Extract the [X, Y] coordinate from the center of the cell holding the provided text.  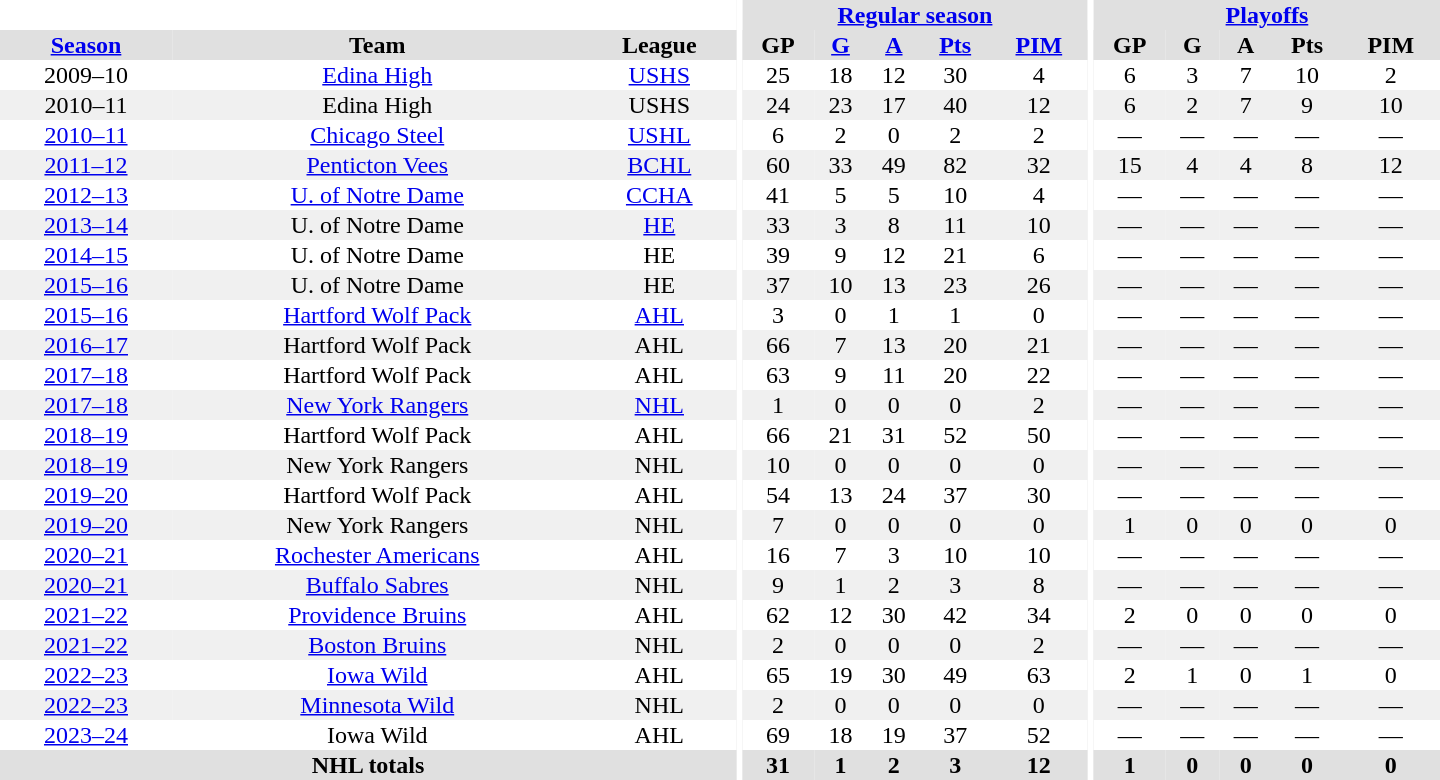
62 [778, 615]
50 [1039, 435]
Playoffs [1267, 15]
2014–15 [86, 255]
41 [778, 195]
Penticton Vees [378, 165]
16 [778, 555]
2011–12 [86, 165]
2013–14 [86, 225]
Season [86, 45]
25 [778, 75]
17 [894, 105]
Chicago Steel [378, 135]
65 [778, 675]
2016–17 [86, 345]
32 [1039, 165]
CCHA [660, 195]
League [660, 45]
34 [1039, 615]
Providence Bruins [378, 615]
42 [956, 615]
22 [1039, 375]
Boston Bruins [378, 645]
15 [1130, 165]
60 [778, 165]
Regular season [915, 15]
Rochester Americans [378, 555]
2009–10 [86, 75]
Team [378, 45]
Buffalo Sabres [378, 585]
39 [778, 255]
69 [778, 735]
40 [956, 105]
82 [956, 165]
54 [778, 495]
2023–24 [86, 735]
Minnesota Wild [378, 705]
2012–13 [86, 195]
NHL totals [368, 765]
26 [1039, 285]
USHL [660, 135]
BCHL [660, 165]
